Search for the cell housing the specified text and yield its [x, y] center coordinate. 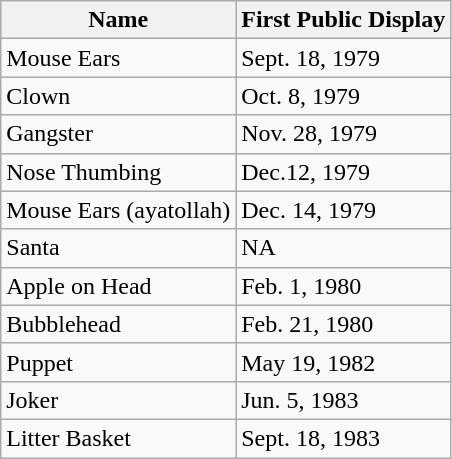
Clown [118, 96]
Oct. 8, 1979 [344, 96]
Dec. 14, 1979 [344, 210]
Santa [118, 248]
Litter Basket [118, 438]
Bubblehead [118, 324]
Mouse Ears (ayatollah) [118, 210]
Nose Thumbing [118, 172]
Joker [118, 400]
Nov. 28, 1979 [344, 134]
Puppet [118, 362]
May 19, 1982 [344, 362]
Mouse Ears [118, 58]
NA [344, 248]
Feb. 21, 1980 [344, 324]
Dec.12, 1979 [344, 172]
Sept. 18, 1983 [344, 438]
Sept. 18, 1979 [344, 58]
Apple on Head [118, 286]
Feb. 1, 1980 [344, 286]
Gangster [118, 134]
Name [118, 20]
First Public Display [344, 20]
Jun. 5, 1983 [344, 400]
